Capture the cell that displays the provided text and extract its (X, Y) central coordinate. 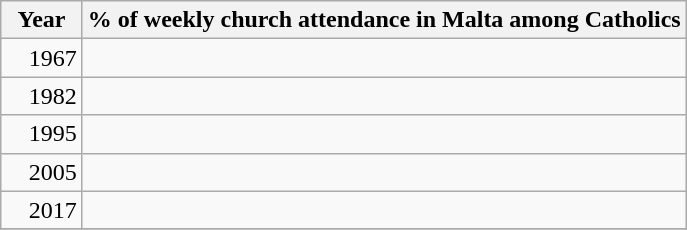
2017 (42, 210)
Year (42, 20)
% of weekly church attendance in Malta among Catholics (384, 20)
2005 (42, 172)
1982 (42, 96)
1995 (42, 134)
1967 (42, 58)
